Determine the (X, Y) coordinate at the center of the cell enclosing the given text.  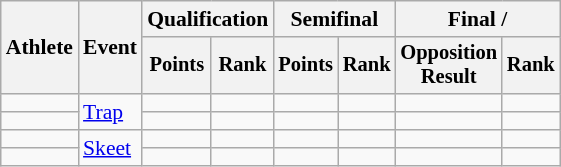
Skeet (110, 148)
Qualification (208, 19)
Trap (110, 112)
Semifinal (334, 19)
Athlete (40, 48)
Final / (477, 19)
Event (110, 48)
OppositionResult (448, 66)
